From the cell containing the given text, extract its center point as (x, y) coordinate. 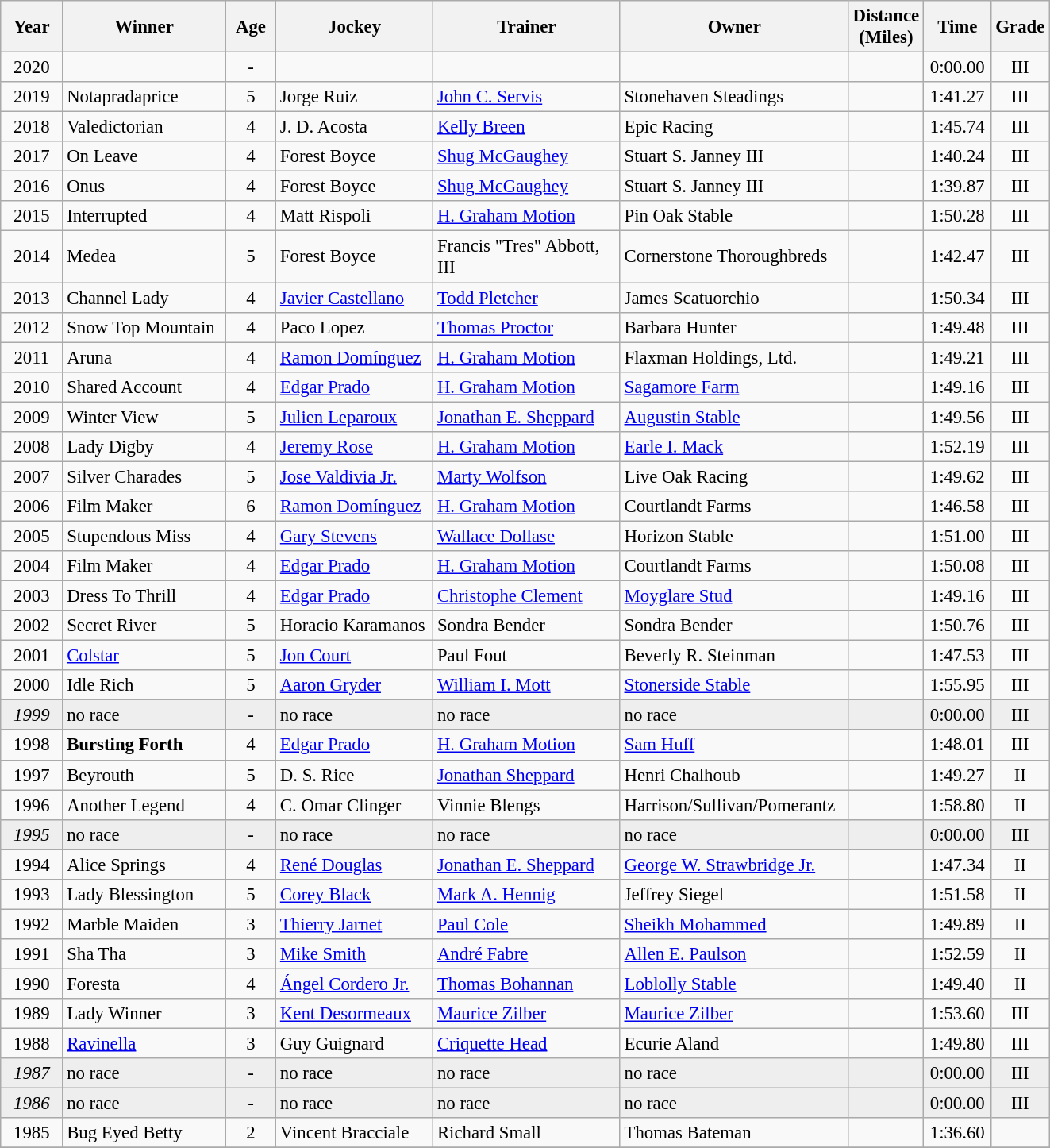
2016 (32, 187)
2001 (32, 656)
1990 (32, 984)
Richard Small (527, 1133)
Sagamore Farm (734, 387)
Silver Charades (144, 476)
1:47.53 (957, 656)
Mark A. Hennig (527, 895)
William I. Mott (527, 685)
Loblolly Stable (734, 984)
Vincent Bracciale (355, 1133)
2006 (32, 507)
Jorge Ruiz (355, 97)
1:52.59 (957, 954)
1998 (32, 745)
Winner (144, 27)
Epic Racing (734, 127)
Ravinella (144, 1044)
1:50.08 (957, 566)
Matt Rispoli (355, 217)
2 (251, 1133)
1988 (32, 1044)
Stonerside Stable (734, 685)
1:49.56 (957, 417)
Winter View (144, 417)
Marble Maiden (144, 924)
James Scatuorchio (734, 298)
Grade (1021, 27)
1992 (32, 924)
2007 (32, 476)
Cornerstone Thoroughbreds (734, 257)
Aruna (144, 357)
2011 (32, 357)
1:40.24 (957, 156)
Harrison/Sullivan/Pomerantz (734, 805)
Jon Court (355, 656)
Criquette Head (527, 1044)
Paco Lopez (355, 327)
Colstar (144, 656)
Year (32, 27)
1:55.95 (957, 685)
1:41.27 (957, 97)
Flaxman Holdings, Ltd. (734, 357)
1:49.40 (957, 984)
1:58.80 (957, 805)
Kent Desormeaux (355, 1014)
Thierry Jarnet (355, 924)
2013 (32, 298)
Francis "Tres" Abbott, III (527, 257)
Snow Top Mountain (144, 327)
1:49.62 (957, 476)
Jeremy Rose (355, 447)
Valedictorian (144, 127)
Augustin Stable (734, 417)
Corey Black (355, 895)
Henri Chalhoub (734, 775)
2000 (32, 685)
John C. Servis (527, 97)
Julien Leparoux (355, 417)
Todd Pletcher (527, 298)
Lady Digby (144, 447)
2015 (32, 217)
1995 (32, 834)
Owner (734, 27)
Jeffrey Siegel (734, 895)
1985 (32, 1133)
2018 (32, 127)
Lady Winner (144, 1014)
Kelly Breen (527, 127)
2003 (32, 596)
Stupendous Miss (144, 536)
Interrupted (144, 217)
Sha Tha (144, 954)
René Douglas (355, 865)
Bug Eyed Betty (144, 1133)
2017 (32, 156)
Secret River (144, 626)
Javier Castellano (355, 298)
Notapradaprice (144, 97)
1991 (32, 954)
Sam Huff (734, 745)
Time (957, 27)
Christophe Clement (527, 596)
Pin Oak Stable (734, 217)
1:48.01 (957, 745)
Ángel Cordero Jr. (355, 984)
2020 (32, 67)
D. S. Rice (355, 775)
Medea (144, 257)
Thomas Bateman (734, 1133)
1:46.58 (957, 507)
Moyglare Stud (734, 596)
Shared Account (144, 387)
Guy Guignard (355, 1044)
2010 (32, 387)
1:42.47 (957, 257)
1989 (32, 1014)
1999 (32, 715)
Earle I. Mack (734, 447)
Horizon Stable (734, 536)
2008 (32, 447)
1:51.00 (957, 536)
Sheikh Mohammed (734, 924)
Distance (Miles) (886, 27)
1987 (32, 1073)
Vinnie Blengs (527, 805)
Lady Blessington (144, 895)
1:51.58 (957, 895)
Gary Stevens (355, 536)
2014 (32, 257)
1:53.60 (957, 1014)
1:36.60 (957, 1133)
Another Legend (144, 805)
Wallace Dollase (527, 536)
2002 (32, 626)
1997 (32, 775)
1:49.21 (957, 357)
1:49.89 (957, 924)
Thomas Proctor (527, 327)
2012 (32, 327)
1994 (32, 865)
1993 (32, 895)
1:49.80 (957, 1044)
On Leave (144, 156)
2019 (32, 97)
Ecurie Aland (734, 1044)
2004 (32, 566)
Mike Smith (355, 954)
Channel Lady (144, 298)
1986 (32, 1104)
Barbara Hunter (734, 327)
Allen E. Paulson (734, 954)
Foresta (144, 984)
Horacio Karamanos (355, 626)
Onus (144, 187)
Paul Fout (527, 656)
Live Oak Racing (734, 476)
1:50.76 (957, 626)
Jockey (355, 27)
C. Omar Clinger (355, 805)
Paul Cole (527, 924)
Trainer (527, 27)
Dress To Thrill (144, 596)
2005 (32, 536)
George W. Strawbridge Jr. (734, 865)
Thomas Bohannan (527, 984)
1:47.34 (957, 865)
J. D. Acosta (355, 127)
1:50.28 (957, 217)
1:45.74 (957, 127)
Bursting Forth (144, 745)
Marty Wolfson (527, 476)
Idle Rich (144, 685)
2009 (32, 417)
1:39.87 (957, 187)
1996 (32, 805)
1:50.34 (957, 298)
Aaron Gryder (355, 685)
1:49.27 (957, 775)
Alice Springs (144, 865)
Beverly R. Steinman (734, 656)
Jose Valdivia Jr. (355, 476)
6 (251, 507)
1:52.19 (957, 447)
André Fabre (527, 954)
Stonehaven Steadings (734, 97)
1:49.48 (957, 327)
Beyrouth (144, 775)
Jonathan Sheppard (527, 775)
Age (251, 27)
